Return the (X, Y) coordinate for the center point of the cell that contains the specified text.  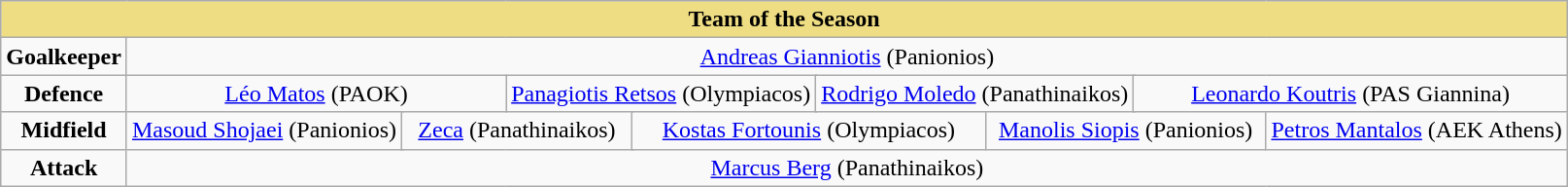
Kostas Fortounis (Olympiacos) (808, 131)
Manolis Siopis (Panionios) (1125, 131)
Panagiotis Retsos (Olympiacos) (661, 93)
Midfield (64, 131)
Léo Matos (PAOK) (316, 93)
Rodrigo Moledo (Panathinaikos) (975, 93)
Goalkeeper (64, 56)
Team of the Season (785, 19)
Petros Mantalos (AEK Athens) (1416, 131)
Marcus Berg (Panathinaikos) (847, 168)
Masoud Shojaei (Panionios) (264, 131)
Andreas Gianniotis (Panionios) (847, 56)
Defence (64, 93)
Attack (64, 168)
Zeca (Panathinaikos) (517, 131)
Leonardo Koutris (PAS Giannina) (1350, 93)
